Extract the (x, y) coordinate from the center of the cell holding the provided text.  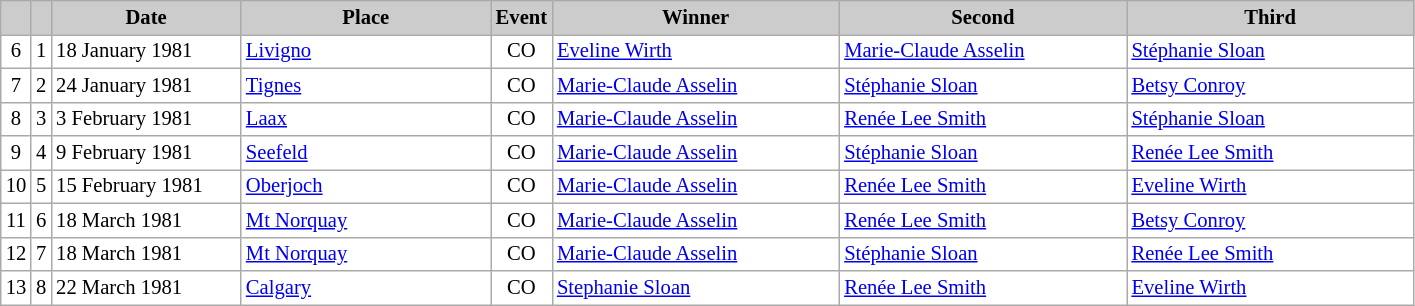
Tignes (366, 85)
Laax (366, 119)
9 (16, 153)
Event (522, 17)
18 January 1981 (146, 51)
Second (982, 17)
10 (16, 186)
Stephanie Sloan (696, 287)
1 (41, 51)
13 (16, 287)
15 February 1981 (146, 186)
Date (146, 17)
5 (41, 186)
2 (41, 85)
Seefeld (366, 153)
Winner (696, 17)
Third (1270, 17)
24 January 1981 (146, 85)
12 (16, 254)
22 March 1981 (146, 287)
Livigno (366, 51)
Place (366, 17)
3 (41, 119)
11 (16, 220)
Oberjoch (366, 186)
3 February 1981 (146, 119)
4 (41, 153)
9 February 1981 (146, 153)
Calgary (366, 287)
